Detect which cell encompasses the target text, then output its [x, y] center coordinate. 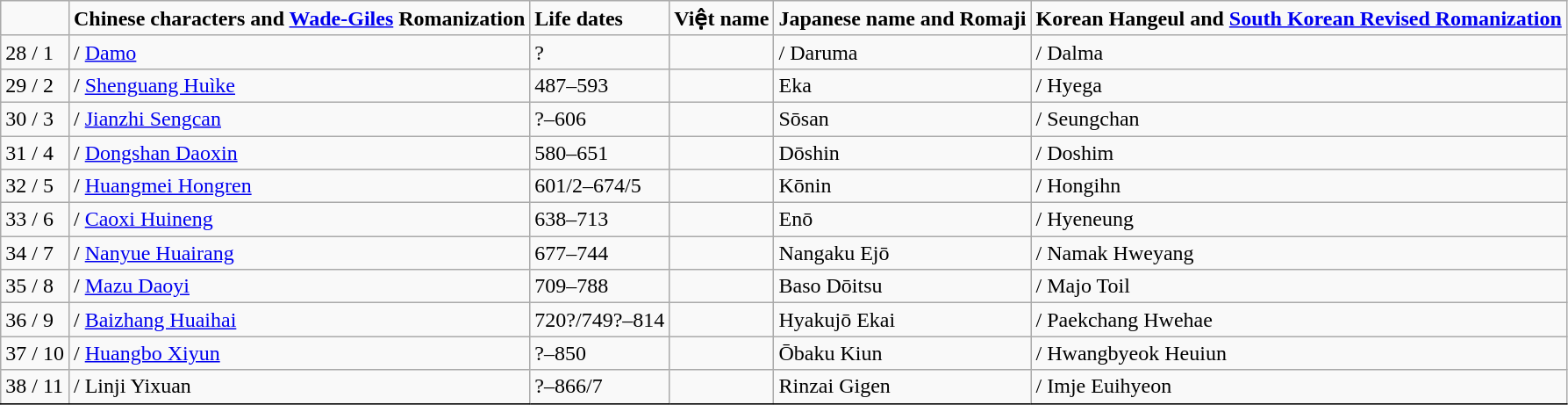
Enō [902, 220]
/ Shenguang Huìke [298, 85]
/ Caoxi Huineng [298, 220]
638–713 [600, 220]
Dōshin [902, 152]
/ Hyeneung [1299, 220]
/ Doshim [1299, 152]
/ Daruma [902, 52]
Life dates [600, 18]
Nangaku Ejō [902, 253]
29 / 2 [35, 85]
487–593 [600, 85]
? [600, 52]
/ Nanyue Huairang [298, 253]
/ Mazu Daoyi [298, 286]
/ Huangmei Hongren [298, 186]
709–788 [600, 286]
Rinzai Gigen [902, 387]
?–606 [600, 119]
36 / 9 [35, 320]
38 / 11 [35, 387]
?–866/7 [600, 387]
/ Hwangbyeok Heuiun [1299, 353]
/ Majo Toil [1299, 286]
/ Baizhang Huaihai [298, 320]
Korean Hangeul and South Korean Revised Romanization [1299, 18]
/ Hongihn [1299, 186]
Sōsan [902, 119]
580–651 [600, 152]
30 / 3 [35, 119]
Baso Dōitsu [902, 286]
/ Namak Hweyang [1299, 253]
37 / 10 [35, 353]
601/2–674/5 [600, 186]
Hyakujō Ekai [902, 320]
35 / 8 [35, 286]
/ Jianzhi Sengcan [298, 119]
Eka [902, 85]
Chinese characters and Wade-Giles Romanization [298, 18]
/ Linji Yixuan [298, 387]
Kōnin [902, 186]
/ Seungchan [1299, 119]
/ Huangbo Xiyun [298, 353]
/ Hyega [1299, 85]
Việt name [721, 18]
720?/749?–814 [600, 320]
32 / 5 [35, 186]
/ Dongshan Daoxin [298, 152]
33 / 6 [35, 220]
34 / 7 [35, 253]
Ōbaku Kiun [902, 353]
/ Dalma [1299, 52]
31 / 4 [35, 152]
Japanese name and Romaji [902, 18]
677–744 [600, 253]
?–850 [600, 353]
/ Damo [298, 52]
/ Imje Euihyeon [1299, 387]
/ Paekchang Hwehae [1299, 320]
28 / 1 [35, 52]
